Locate the cell with the specified text and output its (x, y) center coordinate. 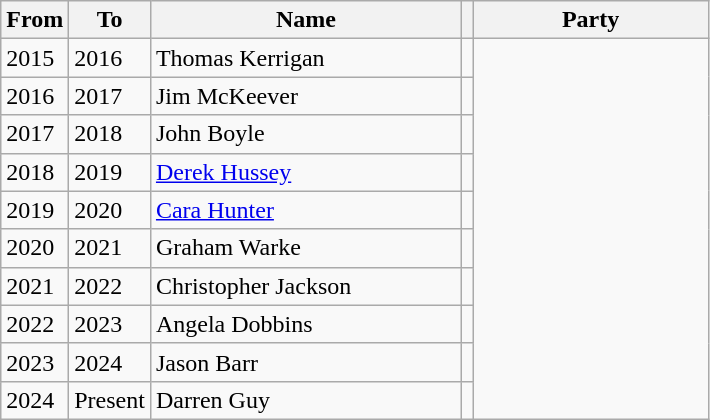
To (110, 20)
2015 (35, 58)
Graham Warke (306, 248)
Jim McKeever (306, 96)
Thomas Kerrigan (306, 58)
Party (591, 20)
Name (306, 20)
Jason Barr (306, 362)
Angela Dobbins (306, 324)
Christopher Jackson (306, 286)
From (35, 20)
Cara Hunter (306, 210)
Present (110, 400)
John Boyle (306, 134)
Darren Guy (306, 400)
Derek Hussey (306, 172)
